Pinpoint the cell where the given text exists, returning its [x, y] midpoint coordinate. 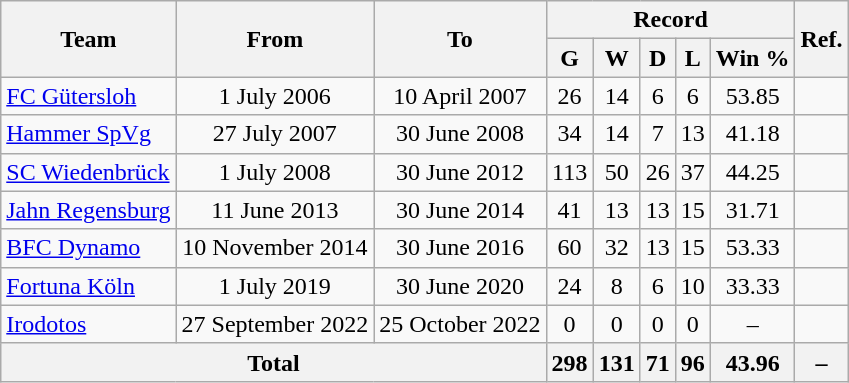
7 [658, 134]
30 June 2012 [460, 172]
W [616, 58]
D [658, 58]
To [460, 39]
1 July 2008 [275, 172]
96 [692, 362]
30 June 2020 [460, 286]
33.33 [752, 286]
113 [570, 172]
24 [570, 286]
Win % [752, 58]
30 June 2016 [460, 248]
27 September 2022 [275, 324]
30 June 2008 [460, 134]
SC Wiedenbrück [88, 172]
BFC Dynamo [88, 248]
10 April 2007 [460, 96]
30 June 2014 [460, 210]
1 July 2019 [275, 286]
60 [570, 248]
41 [570, 210]
27 July 2007 [275, 134]
53.33 [752, 248]
25 October 2022 [460, 324]
From [275, 39]
43.96 [752, 362]
8 [616, 286]
Fortuna Köln [88, 286]
71 [658, 362]
44.25 [752, 172]
37 [692, 172]
10 [692, 286]
1 July 2006 [275, 96]
41.18 [752, 134]
Hammer SpVg [88, 134]
G [570, 58]
Jahn Regensburg [88, 210]
131 [616, 362]
298 [570, 362]
32 [616, 248]
11 June 2013 [275, 210]
10 November 2014 [275, 248]
53.85 [752, 96]
50 [616, 172]
L [692, 58]
Ref. [822, 39]
Total [274, 362]
Record [670, 20]
FC Gütersloh [88, 96]
Team [88, 39]
Irodotos [88, 324]
34 [570, 134]
31.71 [752, 210]
